Determine the (X, Y) coordinate at the center of the cell enclosing the given text.  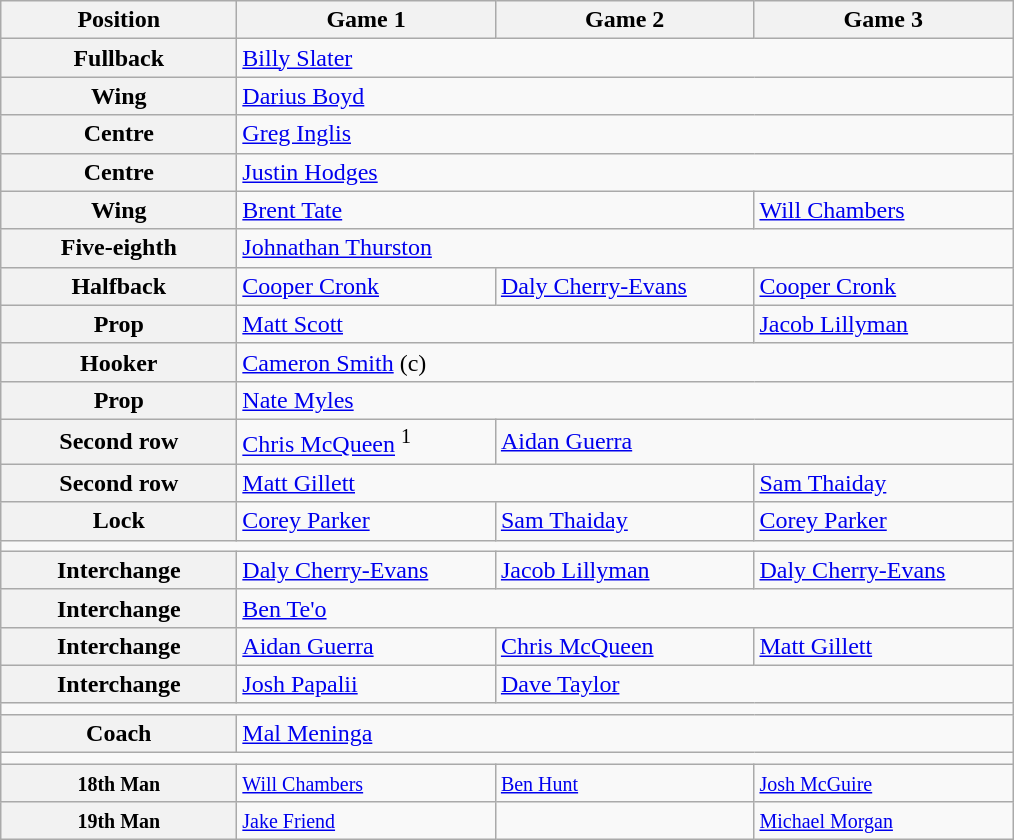
Brent Tate (496, 210)
Game 1 (366, 20)
Fullback (119, 58)
Position (119, 20)
Lock (119, 521)
Ben Hunt (624, 783)
Ben Te'o (625, 608)
Mal Meninga (625, 733)
Josh Papalii (366, 684)
Josh McGuire (884, 783)
Matt Scott (496, 324)
Chris McQueen 1 (366, 442)
Halfback (119, 286)
Jake Friend (366, 821)
Cameron Smith (c) (625, 362)
Greg Inglis (625, 134)
Five-eighth (119, 248)
Michael Morgan (884, 821)
Justin Hodges (625, 172)
Nate Myles (625, 400)
Hooker (119, 362)
Dave Taylor (754, 684)
Johnathan Thurston (625, 248)
Darius Boyd (625, 96)
19th Man (119, 821)
Game 3 (884, 20)
Chris McQueen (624, 646)
Game 2 (624, 20)
18th Man (119, 783)
Billy Slater (625, 58)
Coach (119, 733)
